Return the [X, Y] coordinate for the center point of the cell that contains the specified text.  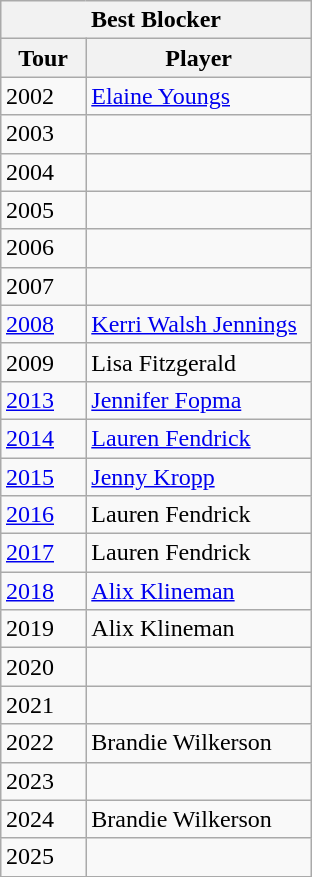
2015 [42, 477]
2004 [42, 172]
Kerri Walsh Jennings [199, 324]
2023 [42, 781]
2018 [42, 591]
2017 [42, 553]
Jenny Kropp [199, 477]
2007 [42, 286]
Jennifer Fopma [199, 400]
2024 [42, 819]
2019 [42, 629]
2009 [42, 362]
Lisa Fitzgerald [199, 362]
2022 [42, 743]
2002 [42, 96]
2020 [42, 667]
2006 [42, 248]
Elaine Youngs [199, 96]
Tour [42, 58]
2025 [42, 857]
2005 [42, 210]
Player [199, 58]
2014 [42, 438]
2003 [42, 134]
Best Blocker [156, 20]
2016 [42, 515]
2021 [42, 705]
2013 [42, 400]
2008 [42, 324]
